Identify which cell holds the provided text, then report its [X, Y] central coordinate. 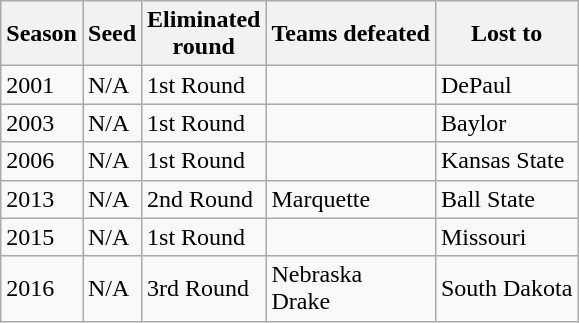
Marquette [351, 199]
Teams defeated [351, 34]
South Dakota [506, 288]
NebraskaDrake [351, 288]
Ball State [506, 199]
Baylor [506, 123]
2016 [42, 288]
3rd Round [204, 288]
Missouri [506, 237]
Lost to [506, 34]
2001 [42, 85]
2006 [42, 161]
Season [42, 34]
2015 [42, 237]
2003 [42, 123]
Kansas State [506, 161]
2nd Round [204, 199]
Seed [112, 34]
DePaul [506, 85]
2013 [42, 199]
Eliminatedround [204, 34]
